Pinpoint the cell where the given text exists, returning its [x, y] midpoint coordinate. 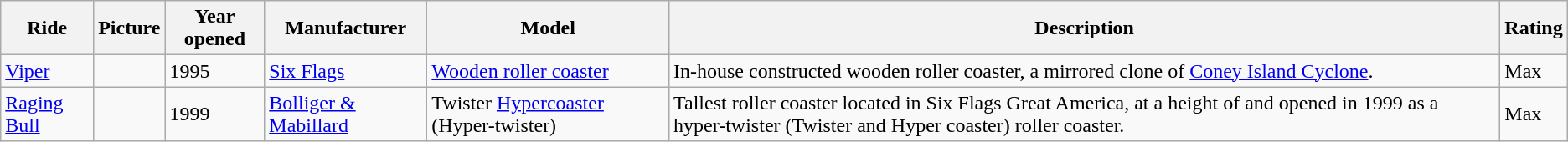
In-house constructed wooden roller coaster, a mirrored clone of Coney Island Cyclone. [1085, 71]
Model [548, 28]
Raging Bull [47, 114]
Wooden roller coaster [548, 71]
Viper [47, 71]
1995 [214, 71]
Bolliger & Mabillard [346, 114]
Twister Hypercoaster (Hyper-twister) [548, 114]
Picture [129, 28]
1999 [214, 114]
Ride [47, 28]
Manufacturer [346, 28]
Description [1085, 28]
Six Flags [346, 71]
Year opened [214, 28]
Rating [1534, 28]
